Return the (x, y) coordinate for the center point of the cell that contains the specified text.  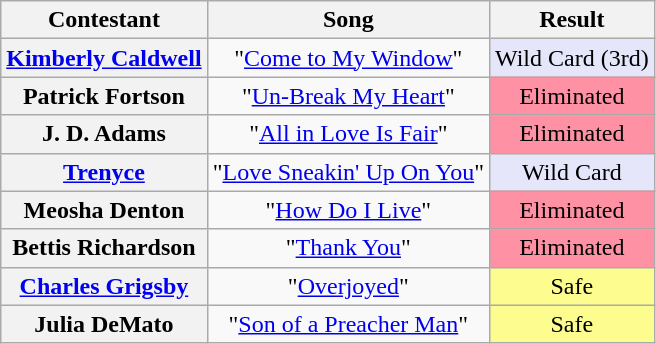
J. D. Adams (104, 134)
Contestant (104, 20)
"All in Love Is Fair" (348, 134)
"Love Sneakin' Up On You" (348, 172)
"Son of a Preacher Man" (348, 324)
Charles Grigsby (104, 286)
"Overjoyed" (348, 286)
Meosha Denton (104, 210)
Patrick Fortson (104, 96)
"Thank You" (348, 248)
Bettis Richardson (104, 248)
Result (572, 20)
Wild Card (572, 172)
Kimberly Caldwell (104, 58)
Trenyce (104, 172)
Wild Card (3rd) (572, 58)
Song (348, 20)
"Come to My Window" (348, 58)
Julia DeMato (104, 324)
"How Do I Live" (348, 210)
"Un-Break My Heart" (348, 96)
